Determine the (X, Y) coordinate at the center of the cell enclosing the given text.  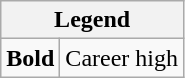
Bold (30, 58)
Career high (122, 58)
Legend (92, 20)
